Scan for the cell matching the given text and deliver its [X, Y] coordinate at center. 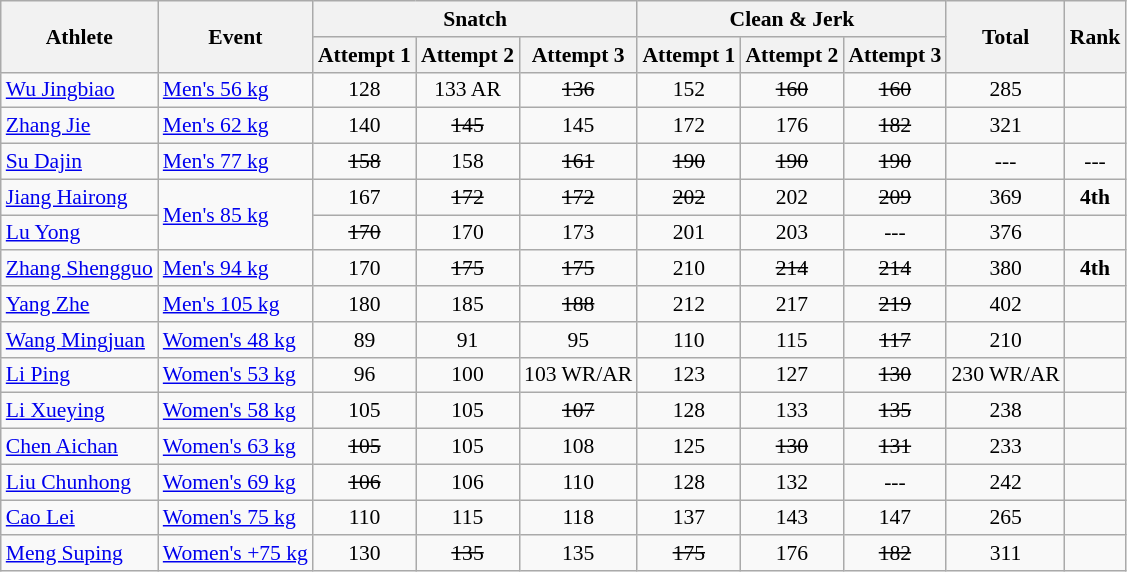
209 [894, 197]
Liu Chunhong [80, 482]
311 [1005, 554]
212 [688, 304]
Men's 56 kg [236, 90]
233 [1005, 447]
242 [1005, 482]
123 [688, 375]
Women's 63 kg [236, 447]
103 WR/AR [578, 375]
143 [792, 518]
161 [578, 162]
Women's 58 kg [236, 411]
265 [1005, 518]
Cao Lei [80, 518]
217 [792, 304]
219 [894, 304]
136 [578, 90]
125 [688, 447]
131 [894, 447]
140 [364, 126]
185 [468, 304]
Yang Zhe [80, 304]
100 [468, 375]
Snatch [475, 19]
Women's 48 kg [236, 340]
Athlete [80, 36]
108 [578, 447]
376 [1005, 233]
Meng Suping [80, 554]
Jiang Hairong [80, 197]
133 AR [468, 90]
91 [468, 340]
Lu Yong [80, 233]
137 [688, 518]
167 [364, 197]
203 [792, 233]
Men's 77 kg [236, 162]
Men's 85 kg [236, 214]
Zhang Jie [80, 126]
Women's 75 kg [236, 518]
117 [894, 340]
230 WR/AR [1005, 375]
238 [1005, 411]
Wang Mingjuan [80, 340]
Chen Aichan [80, 447]
Wu Jingbiao [80, 90]
Women's 69 kg [236, 482]
Event [236, 36]
Women's +75 kg [236, 554]
Women's 53 kg [236, 375]
Men's 105 kg [236, 304]
285 [1005, 90]
180 [364, 304]
369 [1005, 197]
201 [688, 233]
402 [1005, 304]
147 [894, 518]
96 [364, 375]
118 [578, 518]
Rank [1096, 36]
133 [792, 411]
127 [792, 375]
95 [578, 340]
Li Xueying [80, 411]
89 [364, 340]
Men's 62 kg [236, 126]
173 [578, 233]
152 [688, 90]
107 [578, 411]
188 [578, 304]
Li Ping [80, 375]
Total [1005, 36]
Zhang Shengguo [80, 269]
321 [1005, 126]
380 [1005, 269]
132 [792, 482]
Su Dajin [80, 162]
Men's 94 kg [236, 269]
Clean & Jerk [792, 19]
